For the text-containing cell, return its midpoint in [x, y] coordinate format. 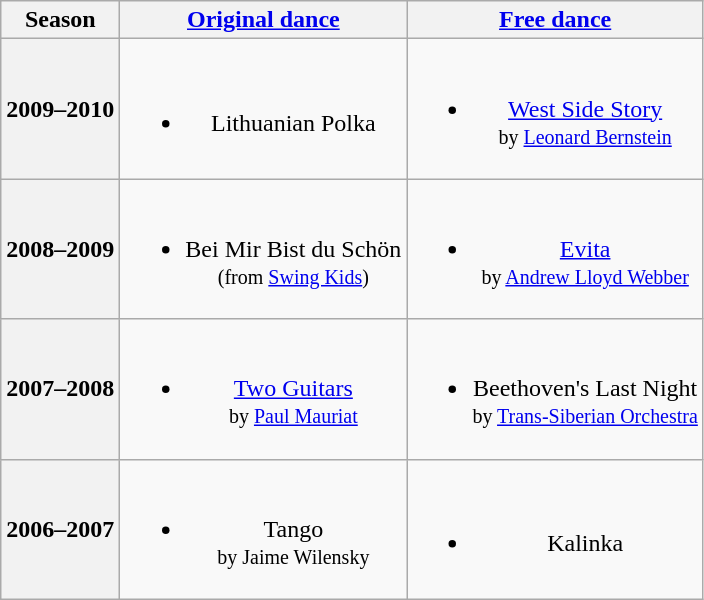
2007–2008 [60, 389]
Tango by Jaime Wilensky [264, 529]
West Side Story by Leonard Bernstein [556, 109]
Lithuanian Polka [264, 109]
2009–2010 [60, 109]
Season [60, 20]
2008–2009 [60, 249]
Beethoven's Last Night by Trans-Siberian Orchestra [556, 389]
2006–2007 [60, 529]
Two Guitars by Paul Mauriat [264, 389]
Kalinka [556, 529]
Bei Mir Bist du Schön (from Swing Kids) [264, 249]
Original dance [264, 20]
Evita by Andrew Lloyd Webber [556, 249]
Free dance [556, 20]
